From the cell containing the given text, extract its center point as (x, y) coordinate. 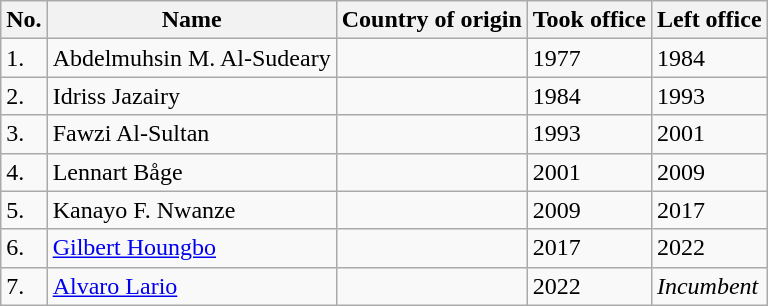
Country of origin (432, 20)
1977 (589, 58)
Fawzi Al-Sultan (192, 134)
Gilbert Houngbo (192, 248)
6. (24, 248)
2. (24, 96)
4. (24, 172)
Alvaro Lario (192, 286)
3. (24, 134)
Left office (709, 20)
Took office (589, 20)
Incumbent (709, 286)
Abdelmuhsin M. Al-Sudeary (192, 58)
Idriss Jazairy (192, 96)
7. (24, 286)
1. (24, 58)
Name (192, 20)
Lennart Båge (192, 172)
No. (24, 20)
Kanayo F. Nwanze (192, 210)
5. (24, 210)
